Return the (X, Y) coordinate for the center point of the cell that contains the specified text.  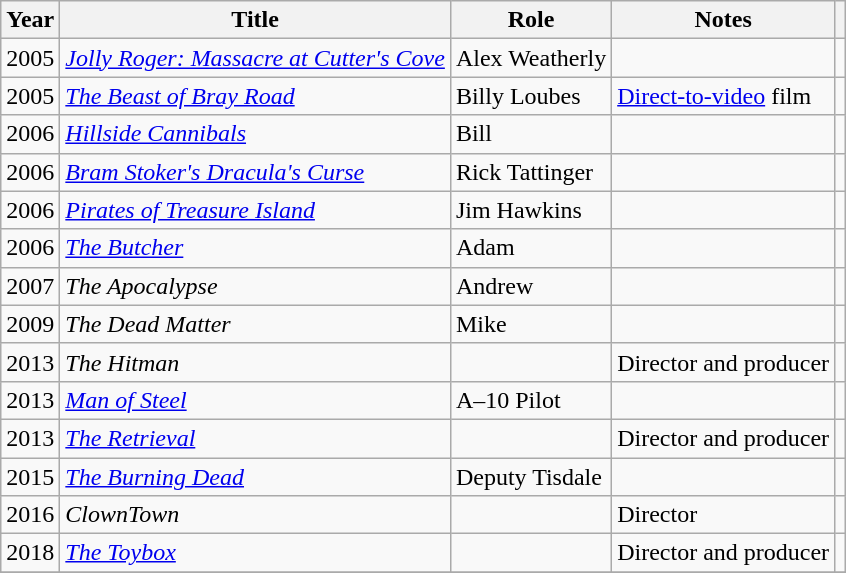
A–10 Pilot (530, 400)
Deputy Tisdale (530, 477)
Bill (530, 134)
The Retrieval (256, 438)
The Toybox (256, 553)
2015 (30, 477)
Jim Hawkins (530, 210)
Title (256, 20)
Alex Weatherly (530, 58)
Man of Steel (256, 400)
Jolly Roger: Massacre at Cutter's Cove (256, 58)
2018 (30, 553)
Billy Loubes (530, 96)
2016 (30, 515)
The Butcher (256, 248)
Year (30, 20)
Pirates of Treasure Island (256, 210)
Direct-to-video film (724, 96)
Hillside Cannibals (256, 134)
Notes (724, 20)
The Burning Dead (256, 477)
The Beast of Bray Road (256, 96)
Director (724, 515)
The Apocalypse (256, 286)
Mike (530, 324)
Role (530, 20)
Bram Stoker's Dracula's Curse (256, 172)
2009 (30, 324)
Adam (530, 248)
The Hitman (256, 362)
The Dead Matter (256, 324)
Rick Tattinger (530, 172)
Andrew (530, 286)
2007 (30, 286)
ClownTown (256, 515)
